Detect which cell encompasses the target text, then output its (x, y) center coordinate. 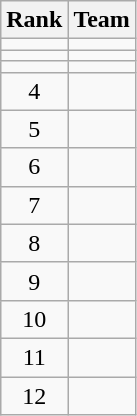
7 (34, 205)
9 (34, 281)
11 (34, 357)
12 (34, 395)
6 (34, 167)
10 (34, 319)
5 (34, 129)
Rank (34, 20)
8 (34, 243)
4 (34, 91)
Team (102, 20)
